Capture the cell that displays the provided text and extract its (x, y) central coordinate. 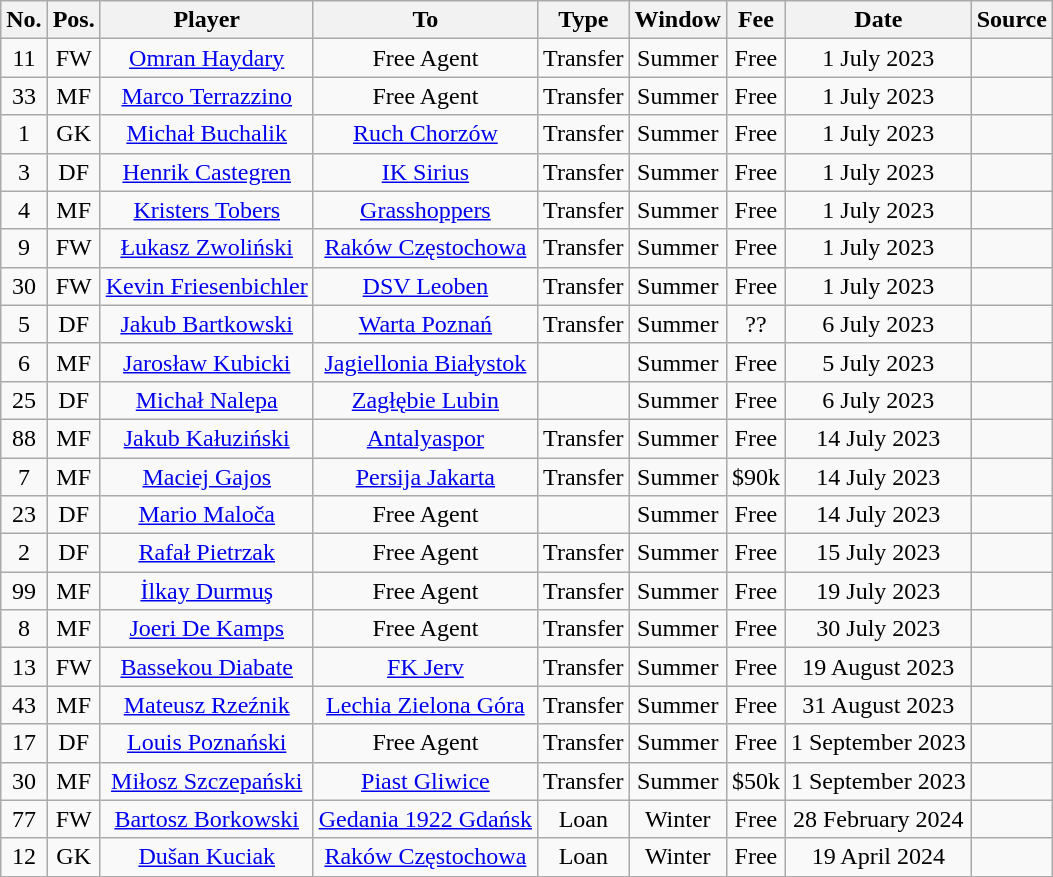
İlkay Durmuş (206, 591)
13 (24, 667)
77 (24, 819)
7 (24, 477)
Jagiellonia Białystok (425, 362)
Maciej Gajos (206, 477)
No. (24, 20)
Persija Jakarta (425, 477)
43 (24, 705)
Warta Poznań (425, 324)
$90k (756, 477)
28 February 2024 (878, 819)
Kristers Tobers (206, 210)
Omran Haydary (206, 58)
To (425, 20)
15 July 2023 (878, 553)
Henrik Castegren (206, 172)
Rafał Pietrzak (206, 553)
FK Jerv (425, 667)
25 (24, 400)
Gedania 1922 Gdańsk (425, 819)
12 (24, 857)
17 (24, 743)
19 August 2023 (878, 667)
Jarosław Kubicki (206, 362)
Bartosz Borkowski (206, 819)
19 July 2023 (878, 591)
8 (24, 629)
Kevin Friesenbichler (206, 286)
Fee (756, 20)
$50k (756, 781)
30 July 2023 (878, 629)
31 August 2023 (878, 705)
Type (584, 20)
Łukasz Zwoliński (206, 248)
Ruch Chorzów (425, 134)
Zagłębie Lubin (425, 400)
Jakub Kałuziński (206, 438)
Bassekou Diabate (206, 667)
Player (206, 20)
Michał Buchalik (206, 134)
99 (24, 591)
6 (24, 362)
Marco Terrazzino (206, 96)
Piast Gliwice (425, 781)
88 (24, 438)
Lechia Zielona Góra (425, 705)
?? (756, 324)
19 April 2024 (878, 857)
Louis Poznański (206, 743)
Date (878, 20)
1 (24, 134)
DSV Leoben (425, 286)
Jakub Bartkowski (206, 324)
5 (24, 324)
Miłosz Szczepański (206, 781)
23 (24, 515)
Mateusz Rzeźnik (206, 705)
11 (24, 58)
9 (24, 248)
5 July 2023 (878, 362)
Pos. (74, 20)
Antalyaspor (425, 438)
Grasshoppers (425, 210)
4 (24, 210)
3 (24, 172)
Michał Nalepa (206, 400)
2 (24, 553)
Mario Maloča (206, 515)
IK Sirius (425, 172)
Joeri De Kamps (206, 629)
Dušan Kuciak (206, 857)
Window (678, 20)
33 (24, 96)
Source (1012, 20)
